Locate the cell with the specified text and output its (x, y) center coordinate. 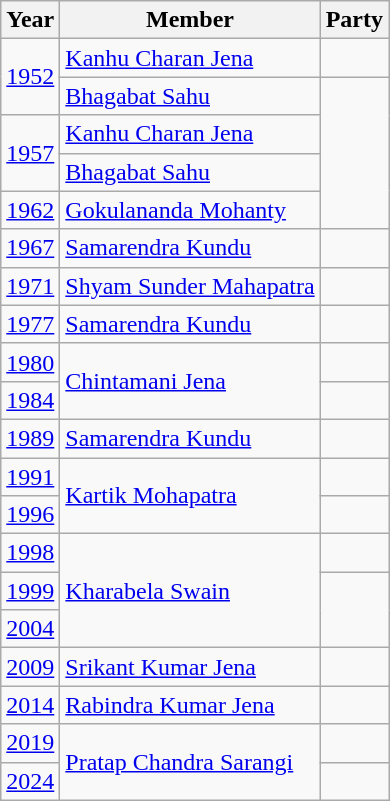
2014 (30, 705)
Srikant Kumar Jena (190, 667)
2004 (30, 629)
Chintamani Jena (190, 381)
2024 (30, 781)
1977 (30, 324)
1999 (30, 591)
1952 (30, 77)
1962 (30, 210)
1998 (30, 553)
2019 (30, 743)
1971 (30, 286)
1980 (30, 362)
Kartik Mohapatra (190, 496)
Pratap Chandra Sarangi (190, 762)
Rabindra Kumar Jena (190, 705)
Shyam Sunder Mahapatra (190, 286)
2009 (30, 667)
Party (354, 20)
1967 (30, 248)
1991 (30, 477)
Kharabela Swain (190, 591)
1984 (30, 400)
1996 (30, 515)
Year (30, 20)
1989 (30, 438)
Member (190, 20)
Gokulananda Mohanty (190, 210)
1957 (30, 153)
